For the text-containing cell, return its midpoint in (x, y) coordinate format. 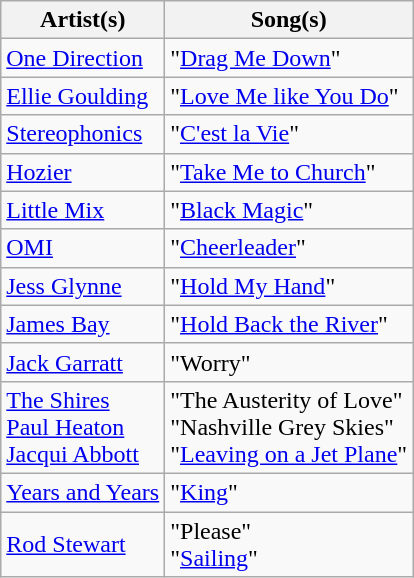
"The Austerity of Love""Nashville Grey Skies""Leaving on a Jet Plane" (289, 427)
"Cheerleader" (289, 248)
The ShiresPaul HeatonJacqui Abbott (83, 427)
Jack Garratt (83, 362)
Rod Stewart (83, 544)
Ellie Goulding (83, 96)
Stereophonics (83, 134)
"Love Me like You Do" (289, 96)
"Take Me to Church" (289, 172)
Artist(s) (83, 20)
Jess Glynne (83, 286)
"Please""Sailing" (289, 544)
"Worry" (289, 362)
Years and Years (83, 492)
"Hold My Hand" (289, 286)
"Drag Me Down" (289, 58)
"C'est la Vie" (289, 134)
"Hold Back the River" (289, 324)
Song(s) (289, 20)
James Bay (83, 324)
Hozier (83, 172)
"Black Magic" (289, 210)
One Direction (83, 58)
Little Mix (83, 210)
OMI (83, 248)
"King" (289, 492)
